Capture the cell that displays the provided text and extract its [X, Y] central coordinate. 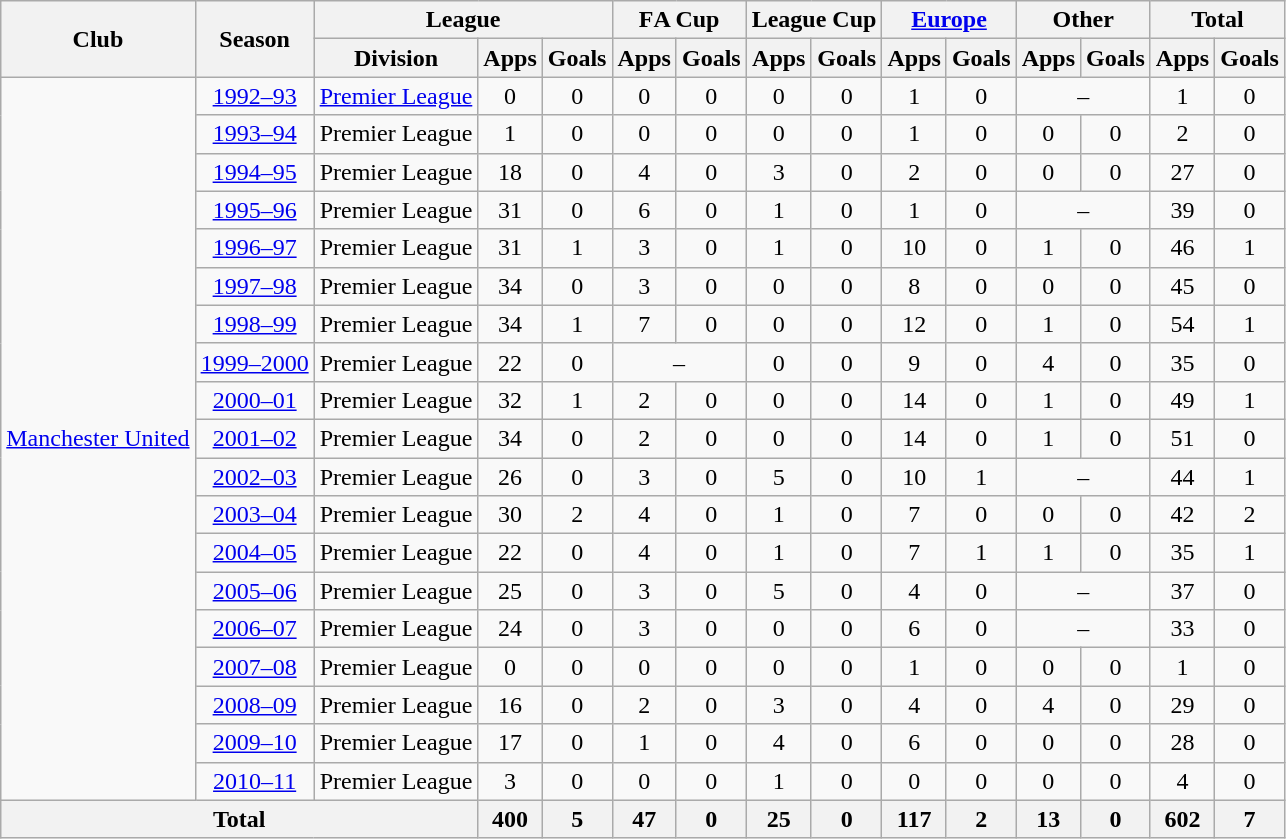
Season [254, 39]
45 [1182, 286]
Other [1083, 20]
39 [1182, 210]
Manchester United [98, 438]
49 [1182, 400]
30 [510, 515]
2000–01 [254, 400]
2007–08 [254, 667]
1992–93 [254, 96]
2008–09 [254, 705]
2001–02 [254, 438]
2006–07 [254, 629]
2009–10 [254, 743]
1994–95 [254, 172]
602 [1182, 819]
29 [1182, 705]
2005–06 [254, 591]
28 [1182, 743]
1998–99 [254, 324]
37 [1182, 591]
16 [510, 705]
1993–94 [254, 134]
Division [396, 58]
FΑ Cup [679, 20]
44 [1182, 477]
1997–98 [254, 286]
24 [510, 629]
9 [914, 362]
46 [1182, 248]
2004–05 [254, 553]
51 [1182, 438]
2003–04 [254, 515]
2010–11 [254, 781]
400 [510, 819]
8 [914, 286]
12 [914, 324]
32 [510, 400]
Club [98, 39]
27 [1182, 172]
League Cup [814, 20]
18 [510, 172]
13 [1048, 819]
33 [1182, 629]
47 [644, 819]
117 [914, 819]
1996–97 [254, 248]
League [463, 20]
17 [510, 743]
42 [1182, 515]
54 [1182, 324]
Europe [949, 20]
26 [510, 477]
1995–96 [254, 210]
1999–2000 [254, 362]
2002–03 [254, 477]
